Provide the (X, Y) coordinate of the cell's center where the given text is located.  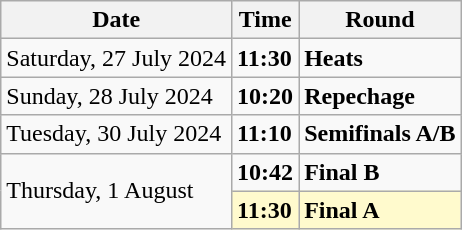
Round (380, 20)
Semifinals A/B (380, 134)
Date (116, 20)
Time (266, 20)
Tuesday, 30 July 2024 (116, 134)
Final A (380, 210)
Heats (380, 58)
10:42 (266, 172)
Repechage (380, 96)
Thursday, 1 August (116, 191)
Final B (380, 172)
10:20 (266, 96)
11:10 (266, 134)
Sunday, 28 July 2024 (116, 96)
Saturday, 27 July 2024 (116, 58)
